Output the [X, Y] coordinate of the center of the cell containing the given text.  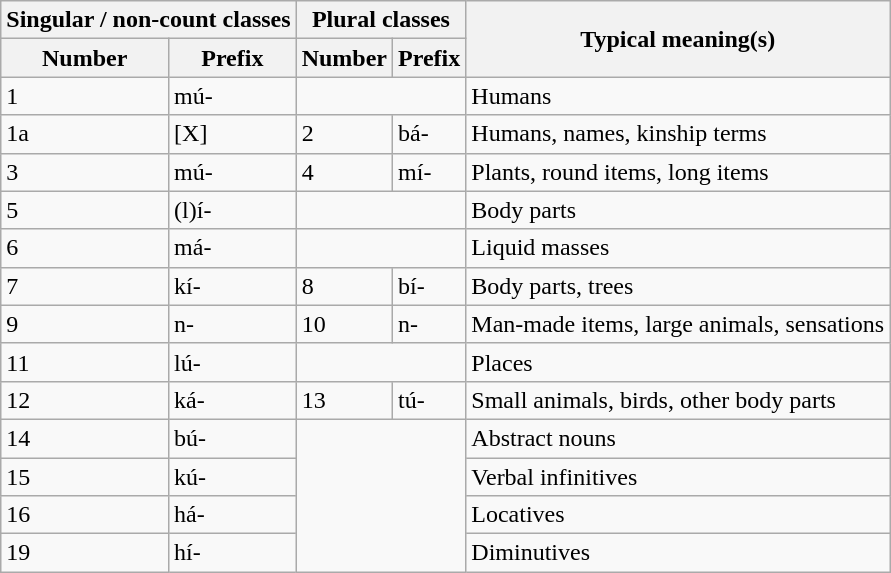
14 [85, 438]
Humans [678, 96]
11 [85, 362]
hí- [233, 553]
8 [344, 286]
lú- [233, 362]
há- [233, 515]
Body parts [678, 210]
Singular / non-count classes [148, 20]
Man-made items, large animals, sensations [678, 324]
1a [85, 134]
[X] [233, 134]
Typical meaning(s) [678, 39]
bú- [233, 438]
4 [344, 172]
kú- [233, 477]
6 [85, 248]
19 [85, 553]
(l)í- [233, 210]
10 [344, 324]
7 [85, 286]
Plural classes [381, 20]
má- [233, 248]
tú- [430, 400]
13 [344, 400]
bá- [430, 134]
15 [85, 477]
mí- [430, 172]
Small animals, birds, other body parts [678, 400]
Verbal infinitives [678, 477]
1 [85, 96]
Body parts, trees [678, 286]
kí- [233, 286]
16 [85, 515]
2 [344, 134]
Places [678, 362]
Humans, names, kinship terms [678, 134]
5 [85, 210]
3 [85, 172]
12 [85, 400]
ká- [233, 400]
Locatives [678, 515]
bí- [430, 286]
9 [85, 324]
Plants, round items, long items [678, 172]
Liquid masses [678, 248]
Diminutives [678, 553]
Abstract nouns [678, 438]
